Determine the [X, Y] coordinate at the center of the cell enclosing the given text.  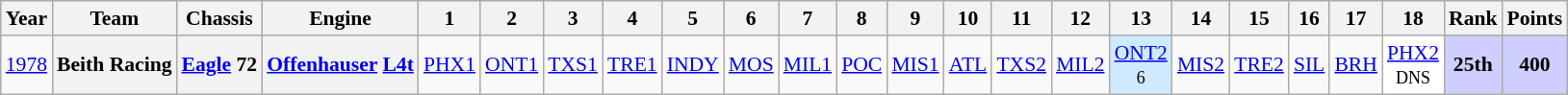
7 [808, 18]
Eagle 72 [219, 65]
BRH [1355, 65]
TRE1 [632, 65]
18 [1413, 18]
3 [573, 18]
ONT1 [512, 65]
14 [1201, 18]
Team [114, 18]
PHX1 [450, 65]
POC [861, 65]
ATL [968, 65]
Rank [1473, 18]
Year [27, 18]
5 [693, 18]
SIL [1309, 65]
11 [1021, 18]
1978 [27, 65]
16 [1309, 18]
15 [1259, 18]
2 [512, 18]
TXS2 [1021, 65]
6 [751, 18]
10 [968, 18]
13 [1142, 18]
4 [632, 18]
Engine [341, 18]
MOS [751, 65]
INDY [693, 65]
MIS2 [1201, 65]
TRE2 [1259, 65]
25th [1473, 65]
12 [1080, 18]
Beith Racing [114, 65]
9 [914, 18]
MIL1 [808, 65]
400 [1535, 65]
ONT26 [1142, 65]
Offenhauser L4t [341, 65]
MIL2 [1080, 65]
8 [861, 18]
1 [450, 18]
PHX2DNS [1413, 65]
Points [1535, 18]
MIS1 [914, 65]
TXS1 [573, 65]
17 [1355, 18]
Chassis [219, 18]
